Scan for the cell matching the given text and deliver its [x, y] coordinate at center. 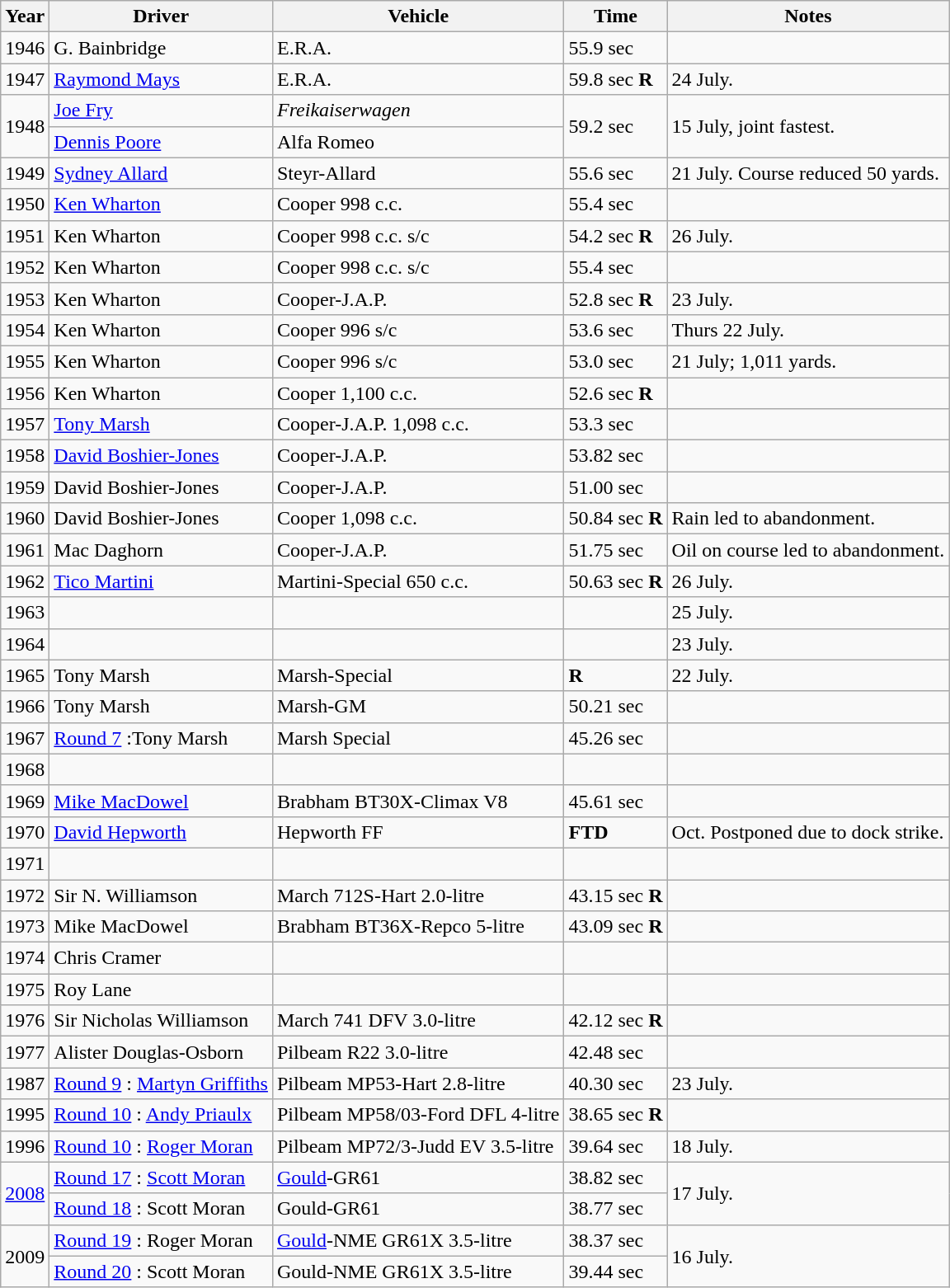
22 July. [808, 675]
Freikaiserwagen [418, 110]
Round 20 : Scott Moran [162, 1272]
Cooper 998 c.c. [418, 204]
Alister Douglas-Osborn [162, 1052]
1960 [25, 519]
1987 [25, 1084]
55.6 sec [615, 173]
1974 [25, 958]
Pilbeam MP72/3-Judd EV 3.5-litre [418, 1146]
1948 [25, 126]
Round 10 : Andy Priaulx [162, 1115]
51.00 sec [615, 487]
1976 [25, 1021]
50.84 sec R [615, 519]
18 July. [808, 1146]
Tico Martini [162, 581]
Mac Daghorn [162, 550]
1958 [25, 456]
1946 [25, 48]
1955 [25, 361]
52.8 sec R [615, 298]
Raymond Mays [162, 79]
Round 18 : Scott Moran [162, 1209]
52.6 sec R [615, 393]
53.82 sec [615, 456]
25 July. [808, 613]
R [615, 675]
Sir N. Williamson [162, 895]
Dennis Poore [162, 142]
50.21 sec [615, 707]
Round 9 : Martyn Griffiths [162, 1084]
Hepworth FF [418, 832]
Rain led to abandonment. [808, 519]
16 July. [808, 1256]
1970 [25, 832]
38.77 sec [615, 1209]
1995 [25, 1115]
1963 [25, 613]
1962 [25, 581]
1950 [25, 204]
1968 [25, 769]
Round 7 :Tony Marsh [162, 738]
Joe Fry [162, 110]
1977 [25, 1052]
50.63 sec R [615, 581]
Sydney Allard [162, 173]
1959 [25, 487]
Alfa Romeo [418, 142]
24 July. [808, 79]
Notes [808, 16]
38.37 sec [615, 1240]
38.82 sec [615, 1178]
Brabham BT30X-Climax V8 [418, 801]
42.48 sec [615, 1052]
45.61 sec [615, 801]
Chris Cramer [162, 958]
FTD [615, 832]
Oil on course led to abandonment. [808, 550]
55.9 sec [615, 48]
17 July. [808, 1193]
39.44 sec [615, 1272]
21 July; 1,011 yards. [808, 361]
Marsh-GM [418, 707]
Sir Nicholas Williamson [162, 1021]
Driver [162, 16]
1973 [25, 927]
59.8 sec R [615, 79]
1965 [25, 675]
1956 [25, 393]
1996 [25, 1146]
39.64 sec [615, 1146]
1951 [25, 236]
43.09 sec R [615, 927]
Time [615, 16]
Year [25, 16]
38.65 sec R [615, 1115]
Thurs 22 July. [808, 330]
1969 [25, 801]
1975 [25, 990]
March 712S-Hart 2.0-litre [418, 895]
2008 [25, 1193]
1967 [25, 738]
1971 [25, 863]
53.3 sec [615, 425]
Pilbeam R22 3.0-litre [418, 1052]
March 741 DFV 3.0-litre [418, 1021]
15 July, joint fastest. [808, 126]
G. Bainbridge [162, 48]
1964 [25, 644]
Round 19 : Roger Moran [162, 1240]
53.6 sec [615, 330]
Vehicle [418, 16]
59.2 sec [615, 126]
2009 [25, 1256]
21 July. Course reduced 50 yards. [808, 173]
Pilbeam MP58/03-Ford DFL 4-litre [418, 1115]
1953 [25, 298]
1972 [25, 895]
Pilbeam MP53-Hart 2.8-litre [418, 1084]
53.0 sec [615, 361]
Round 10 : Roger Moran [162, 1146]
Brabham BT36X-Repco 5-litre [418, 927]
1952 [25, 267]
Marsh-Special [418, 675]
Roy Lane [162, 990]
43.15 sec R [615, 895]
Steyr-Allard [418, 173]
Martini-Special 650 c.c. [418, 581]
42.12 sec R [615, 1021]
1947 [25, 79]
1957 [25, 425]
51.75 sec [615, 550]
1949 [25, 173]
Oct. Postponed due to dock strike. [808, 832]
1954 [25, 330]
Cooper 1,100 c.c. [418, 393]
1966 [25, 707]
Cooper-J.A.P. 1,098 c.c. [418, 425]
Round 17 : Scott Moran [162, 1178]
1961 [25, 550]
45.26 sec [615, 738]
Cooper 1,098 c.c. [418, 519]
40.30 sec [615, 1084]
Marsh Special [418, 738]
David Hepworth [162, 832]
54.2 sec R [615, 236]
